Find where the given text appears and provide that cell's center as [X, Y] coordinate. 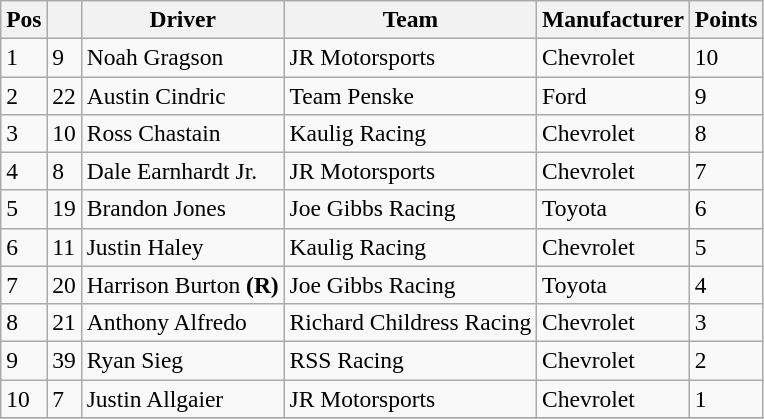
Driver [182, 19]
11 [64, 247]
Points [726, 19]
Team Penske [410, 95]
19 [64, 209]
Pos [24, 19]
Austin Cindric [182, 95]
20 [64, 285]
39 [64, 360]
Justin Haley [182, 247]
Team [410, 19]
21 [64, 322]
Anthony Alfredo [182, 322]
Dale Earnhardt Jr. [182, 171]
Ryan Sieg [182, 360]
Brandon Jones [182, 209]
Ross Chastain [182, 133]
Justin Allgaier [182, 398]
Ford [614, 95]
Noah Gragson [182, 57]
Richard Childress Racing [410, 322]
Manufacturer [614, 19]
Harrison Burton (R) [182, 285]
22 [64, 95]
RSS Racing [410, 360]
